For the text-containing cell, return its midpoint in [X, Y] coordinate format. 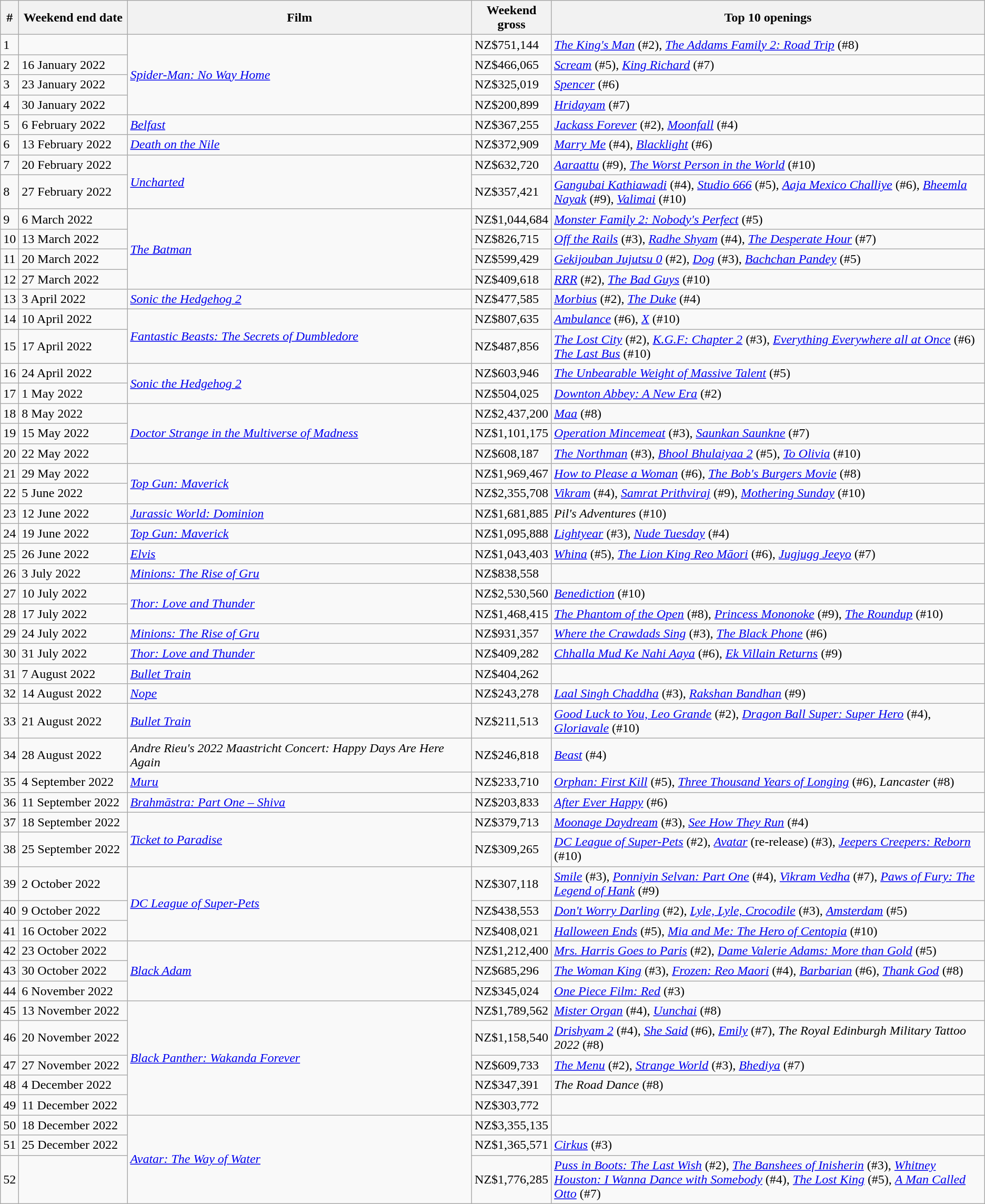
The Batman [300, 249]
26 [9, 573]
17 April 2022 [73, 346]
9 [9, 219]
NZ$1,468,415 [511, 614]
11 September 2022 [73, 802]
NZ$487,856 [511, 346]
NZ$357,421 [511, 191]
NZ$367,255 [511, 125]
28 [9, 614]
12 [9, 279]
Jurassic World: Dominion [300, 513]
Off the Rails (#3), Radhe Shyam (#4), The Desperate Hour (#7) [768, 239]
1 [9, 45]
# [9, 18]
33 [9, 721]
10 April 2022 [73, 319]
30 January 2022 [73, 105]
NZ$307,118 [511, 884]
Top 10 openings [768, 18]
Mrs. Harris Goes to Paris (#2), Dame Valerie Adams: More than Gold (#5) [768, 950]
3 [9, 85]
NZ$838,558 [511, 573]
NZ$1,969,467 [511, 473]
25 December 2022 [73, 1145]
51 [9, 1145]
29 [9, 634]
NZ$609,733 [511, 1065]
Laal Singh Chaddha (#3), Rakshan Bandhan (#9) [768, 694]
Doctor Strange in the Multiverse of Madness [300, 433]
23 October 2022 [73, 950]
26 June 2022 [73, 553]
Ambulance (#6), X (#10) [768, 319]
27 February 2022 [73, 191]
3 July 2022 [73, 573]
Marry Me (#4), Blacklight (#6) [768, 145]
52 [9, 1179]
Beast (#4) [768, 755]
13 February 2022 [73, 145]
Brahmāstra: Part One – Shiva [300, 802]
49 [9, 1105]
NZ$477,585 [511, 299]
Elvis [300, 553]
27 November 2022 [73, 1065]
20 February 2022 [73, 165]
30 October 2022 [73, 970]
13 November 2022 [73, 1011]
9 October 2022 [73, 910]
13 March 2022 [73, 239]
37 [9, 822]
7 August 2022 [73, 674]
Moonage Daydream (#3), See How They Run (#4) [768, 822]
NZ$1,043,403 [511, 553]
Death on the Nile [300, 145]
Film [300, 18]
How to Please a Woman (#6), The Bob's Burgers Movie (#8) [768, 473]
6 March 2022 [73, 219]
18 September 2022 [73, 822]
31 [9, 674]
25 [9, 553]
Gangubai Kathiawadi (#4), Studio 666 (#5), Aaja Mexico Challiye (#6), Bheemla Nayak (#9), Valimai (#10) [768, 191]
32 [9, 694]
The Road Dance (#8) [768, 1085]
NZ$466,065 [511, 65]
NZ$1,158,540 [511, 1038]
8 [9, 191]
22 [9, 493]
16 January 2022 [73, 65]
40 [9, 910]
6 [9, 145]
Spider-Man: No Way Home [300, 75]
NZ$1,789,562 [511, 1011]
48 [9, 1085]
38 [9, 849]
23 [9, 513]
3 April 2022 [73, 299]
27 March 2022 [73, 279]
NZ$203,833 [511, 802]
Andre Rieu's 2022 Maastricht Concert: Happy Days Are Here Again [300, 755]
Drishyam 2 (#4), She Said (#6), Emily (#7), The Royal Edinburgh Military Tattoo 2022 (#8) [768, 1038]
28 August 2022 [73, 755]
Hridayam (#7) [768, 105]
45 [9, 1011]
21 August 2022 [73, 721]
29 May 2022 [73, 473]
15 [9, 346]
5 [9, 125]
Spencer (#6) [768, 85]
24 July 2022 [73, 634]
NZ$1,212,400 [511, 950]
Weekend end date [73, 18]
Black Panther: Wakanda Forever [300, 1058]
One Piece Film: Red (#3) [768, 990]
39 [9, 884]
NZ$409,282 [511, 654]
NZ$2,530,560 [511, 593]
Morbius (#2), The Duke (#4) [768, 299]
DC League of Super-Pets [300, 904]
NZ$246,818 [511, 755]
Jackass Forever (#2), Moonfall (#4) [768, 125]
50 [9, 1125]
24 [9, 533]
4 September 2022 [73, 782]
6 November 2022 [73, 990]
After Ever Happy (#6) [768, 802]
Smile (#3), Ponniyin Selvan: Part One (#4), Vikram Vedha (#7), Paws of Fury: The Legend of Hank (#9) [768, 884]
NZ$826,715 [511, 239]
6 February 2022 [73, 125]
Benediction (#10) [768, 593]
NZ$931,357 [511, 634]
Scream (#5), King Richard (#7) [768, 65]
NZ$2,355,708 [511, 493]
Fantastic Beasts: The Secrets of Dumbledore [300, 337]
NZ$200,899 [511, 105]
47 [9, 1065]
NZ$211,513 [511, 721]
20 March 2022 [73, 259]
15 May 2022 [73, 433]
17 [9, 393]
Black Adam [300, 970]
Avatar: The Way of Water [300, 1159]
The Menu (#2), Strange World (#3), Bhediya (#7) [768, 1065]
The Phantom of the Open (#8), Princess Mononoke (#9), The Roundup (#10) [768, 614]
NZ$1,044,684 [511, 219]
Don't Worry Darling (#2), Lyle, Lyle, Crocodile (#3), Amsterdam (#5) [768, 910]
NZ$1,101,175 [511, 433]
42 [9, 950]
Mister Organ (#4), Uunchai (#8) [768, 1011]
18 [9, 413]
Weekendgross [511, 18]
DC League of Super-Pets (#2), Avatar (re-release) (#3), Jeepers Creepers: Reborn (#10) [768, 849]
11 [9, 259]
NZ$632,720 [511, 165]
NZ$379,713 [511, 822]
Muru [300, 782]
NZ$608,187 [511, 453]
Cirkus (#3) [768, 1145]
Gekijouban Jujutsu 0 (#2), Dog (#3), Bachchan Pandey (#5) [768, 259]
8 May 2022 [73, 413]
The King's Man (#2), The Addams Family 2: Road Trip (#8) [768, 45]
Pil's Adventures (#10) [768, 513]
NZ$1,365,571 [511, 1145]
34 [9, 755]
Good Luck to You, Leo Grande (#2), Dragon Ball Super: Super Hero (#4), Gloriavale (#10) [768, 721]
41 [9, 930]
NZ$1,681,885 [511, 513]
Whina (#5), The Lion King Reo Māori (#6), Jugjugg Jeeyo (#7) [768, 553]
11 December 2022 [73, 1105]
16 October 2022 [73, 930]
NZ$408,021 [511, 930]
Aaraattu (#9), The Worst Person in the World (#10) [768, 165]
NZ$599,429 [511, 259]
NZ$404,262 [511, 674]
24 April 2022 [73, 373]
Belfast [300, 125]
NZ$807,635 [511, 319]
1 May 2022 [73, 393]
14 [9, 319]
44 [9, 990]
NZ$303,772 [511, 1105]
Uncharted [300, 182]
Where the Crawdads Sing (#3), The Black Phone (#6) [768, 634]
NZ$345,024 [511, 990]
35 [9, 782]
10 [9, 239]
NZ$438,553 [511, 910]
NZ$233,710 [511, 782]
30 [9, 654]
16 [9, 373]
18 December 2022 [73, 1125]
NZ$1,776,285 [511, 1179]
Downton Abbey: A New Era (#2) [768, 393]
Nope [300, 694]
The Lost City (#2), K.G.F: Chapter 2 (#3), Everything Everywhere all at Once (#6) The Last Bus (#10) [768, 346]
4 December 2022 [73, 1085]
31 July 2022 [73, 654]
Chhalla Mud Ke Nahi Aaya (#6), Ek Villain Returns (#9) [768, 654]
The Woman King (#3), Frozen: Reo Maori (#4), Barbarian (#6), Thank God (#8) [768, 970]
14 August 2022 [73, 694]
19 [9, 433]
22 May 2022 [73, 453]
43 [9, 970]
NZ$751,144 [511, 45]
20 [9, 453]
25 September 2022 [73, 849]
Orphan: First Kill (#5), Three Thousand Years of Longing (#6), Lancaster (#8) [768, 782]
46 [9, 1038]
Maa (#8) [768, 413]
23 January 2022 [73, 85]
NZ$372,909 [511, 145]
Ticket to Paradise [300, 839]
NZ$243,278 [511, 694]
36 [9, 802]
NZ$309,265 [511, 849]
12 June 2022 [73, 513]
Operation Mincemeat (#3), Saunkan Saunkne (#7) [768, 433]
2 [9, 65]
Monster Family 2: Nobody's Perfect (#5) [768, 219]
20 November 2022 [73, 1038]
7 [9, 165]
Lightyear (#3), Nude Tuesday (#4) [768, 533]
NZ$347,391 [511, 1085]
4 [9, 105]
Vikram (#4), Samrat Prithviraj (#9), Mothering Sunday (#10) [768, 493]
5 June 2022 [73, 493]
NZ$3,355,135 [511, 1125]
21 [9, 473]
RRR (#2), The Bad Guys (#10) [768, 279]
NZ$504,025 [511, 393]
19 June 2022 [73, 533]
NZ$603,946 [511, 373]
17 July 2022 [73, 614]
Halloween Ends (#5), Mia and Me: The Hero of Centopia (#10) [768, 930]
13 [9, 299]
NZ$325,019 [511, 85]
NZ$409,618 [511, 279]
2 October 2022 [73, 884]
NZ$2,437,200 [511, 413]
10 July 2022 [73, 593]
The Unbearable Weight of Massive Talent (#5) [768, 373]
27 [9, 593]
The Northman (#3), Bhool Bhulaiyaa 2 (#5), To Olivia (#10) [768, 453]
NZ$1,095,888 [511, 533]
NZ$685,296 [511, 970]
